Return the (x, y) coordinate for the center point of the cell that contains the specified text.  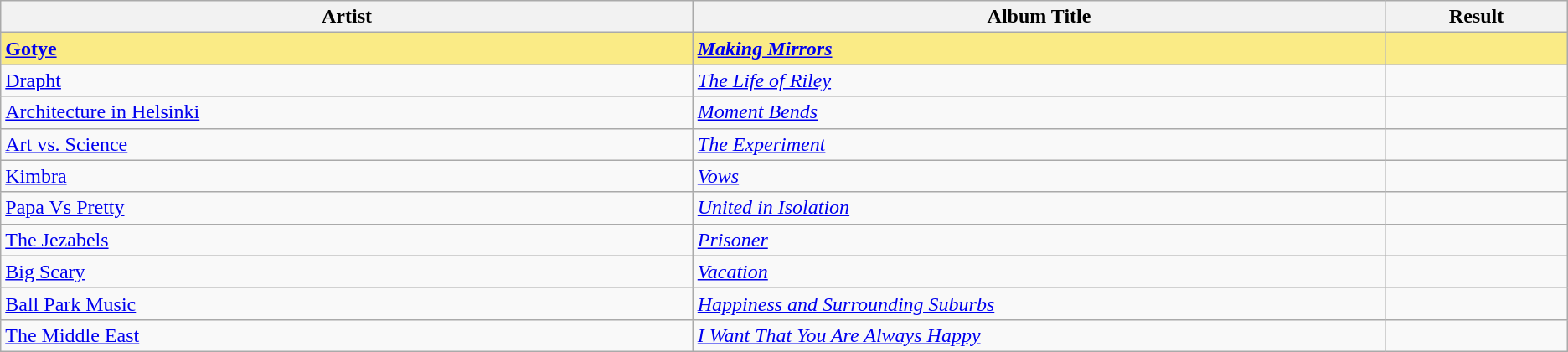
Vacation (1039, 272)
Making Mirrors (1039, 49)
Architecture in Helsinki (347, 112)
I Want That You Are Always Happy (1039, 335)
Kimbra (347, 176)
Prisoner (1039, 240)
Moment Bends (1039, 112)
Artist (347, 17)
Papa Vs Pretty (347, 208)
The Life of Riley (1039, 80)
Big Scary (347, 272)
The Middle East (347, 335)
The Experiment (1039, 144)
Album Title (1039, 17)
Vows (1039, 176)
Result (1477, 17)
Art vs. Science (347, 144)
Ball Park Music (347, 303)
United in Isolation (1039, 208)
The Jezabels (347, 240)
Gotye (347, 49)
Happiness and Surrounding Suburbs (1039, 303)
Drapht (347, 80)
